Detect which cell encompasses the target text, then output its (x, y) center coordinate. 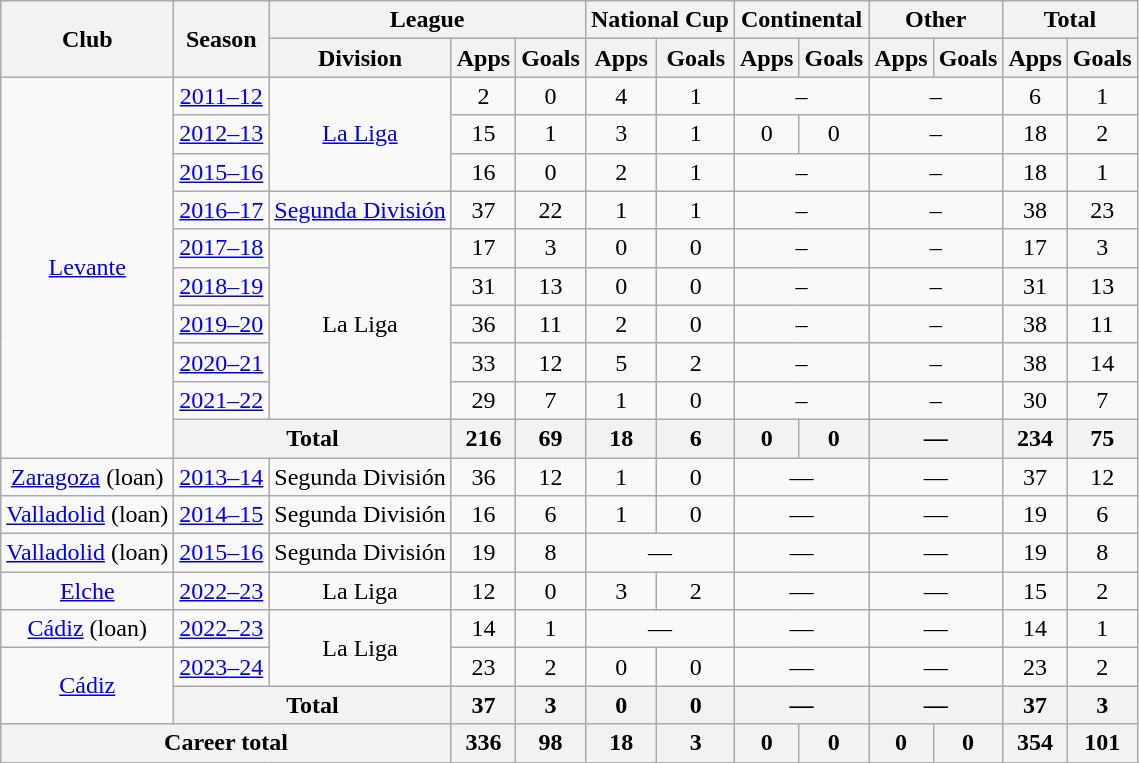
2011–12 (222, 96)
75 (1102, 438)
33 (483, 362)
Cádiz (88, 686)
2020–21 (222, 362)
336 (483, 743)
4 (621, 96)
Division (360, 58)
Season (222, 39)
29 (483, 400)
234 (1035, 438)
22 (551, 210)
Elche (88, 591)
2021–22 (222, 400)
Levante (88, 268)
Other (936, 20)
2019–20 (222, 324)
2023–24 (222, 667)
Zaragoza (loan) (88, 477)
5 (621, 362)
30 (1035, 400)
Continental (802, 20)
National Cup (660, 20)
2016–17 (222, 210)
2014–15 (222, 515)
216 (483, 438)
98 (551, 743)
2017–18 (222, 248)
Cádiz (loan) (88, 629)
354 (1035, 743)
2013–14 (222, 477)
League (428, 20)
Career total (226, 743)
2012–13 (222, 134)
Club (88, 39)
2018–19 (222, 286)
69 (551, 438)
101 (1102, 743)
